Return (x, y) of the center of cell containing provided text 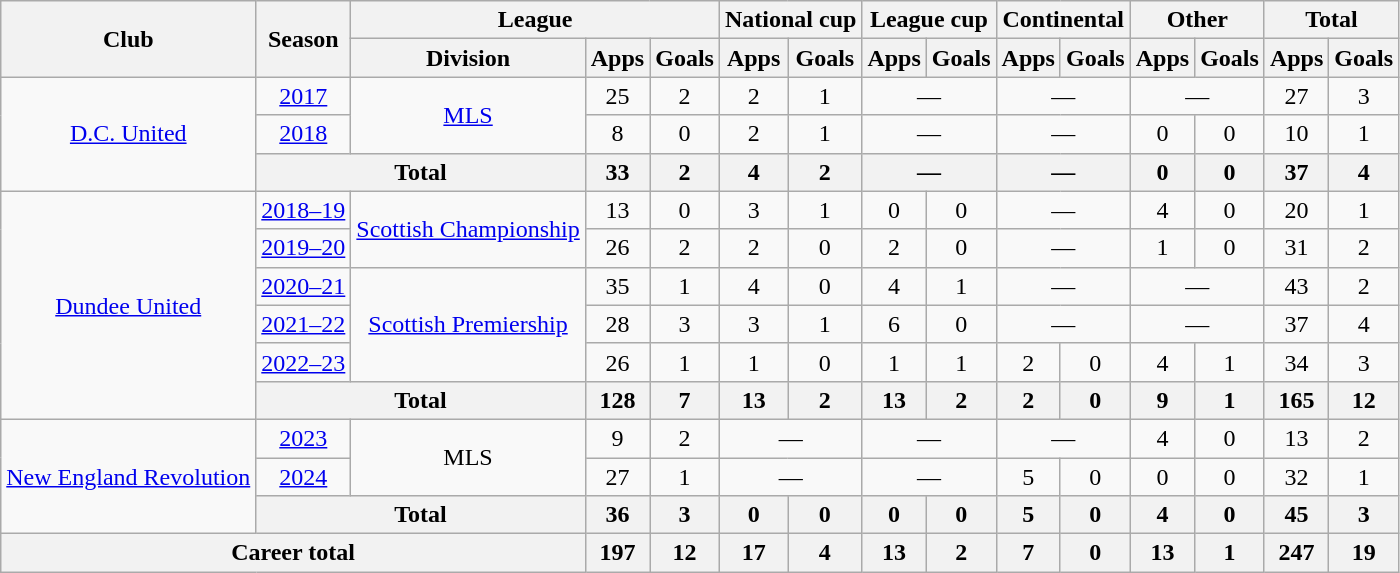
45 (1296, 515)
32 (1296, 477)
197 (617, 553)
Other (1197, 20)
247 (1296, 553)
31 (1296, 248)
28 (617, 324)
Scottish Premiership (468, 324)
35 (617, 286)
43 (1296, 286)
2024 (304, 477)
2022–23 (304, 362)
Division (468, 58)
17 (753, 553)
National cup (790, 20)
8 (617, 134)
128 (617, 400)
10 (1296, 134)
33 (617, 172)
25 (617, 96)
20 (1296, 210)
19 (1364, 553)
2023 (304, 438)
6 (894, 324)
2019–20 (304, 248)
2017 (304, 96)
D.C. United (128, 134)
Club (128, 39)
Continental (1063, 20)
2020–21 (304, 286)
New England Revolution (128, 476)
Career total (294, 553)
2018–19 (304, 210)
2021–22 (304, 324)
Scottish Championship (468, 229)
2018 (304, 134)
34 (1296, 362)
League cup (929, 20)
League (536, 20)
36 (617, 515)
165 (1296, 400)
Season (304, 39)
Dundee United (128, 305)
